Provide the [X, Y] coordinate of the cell's center where the given text is located.  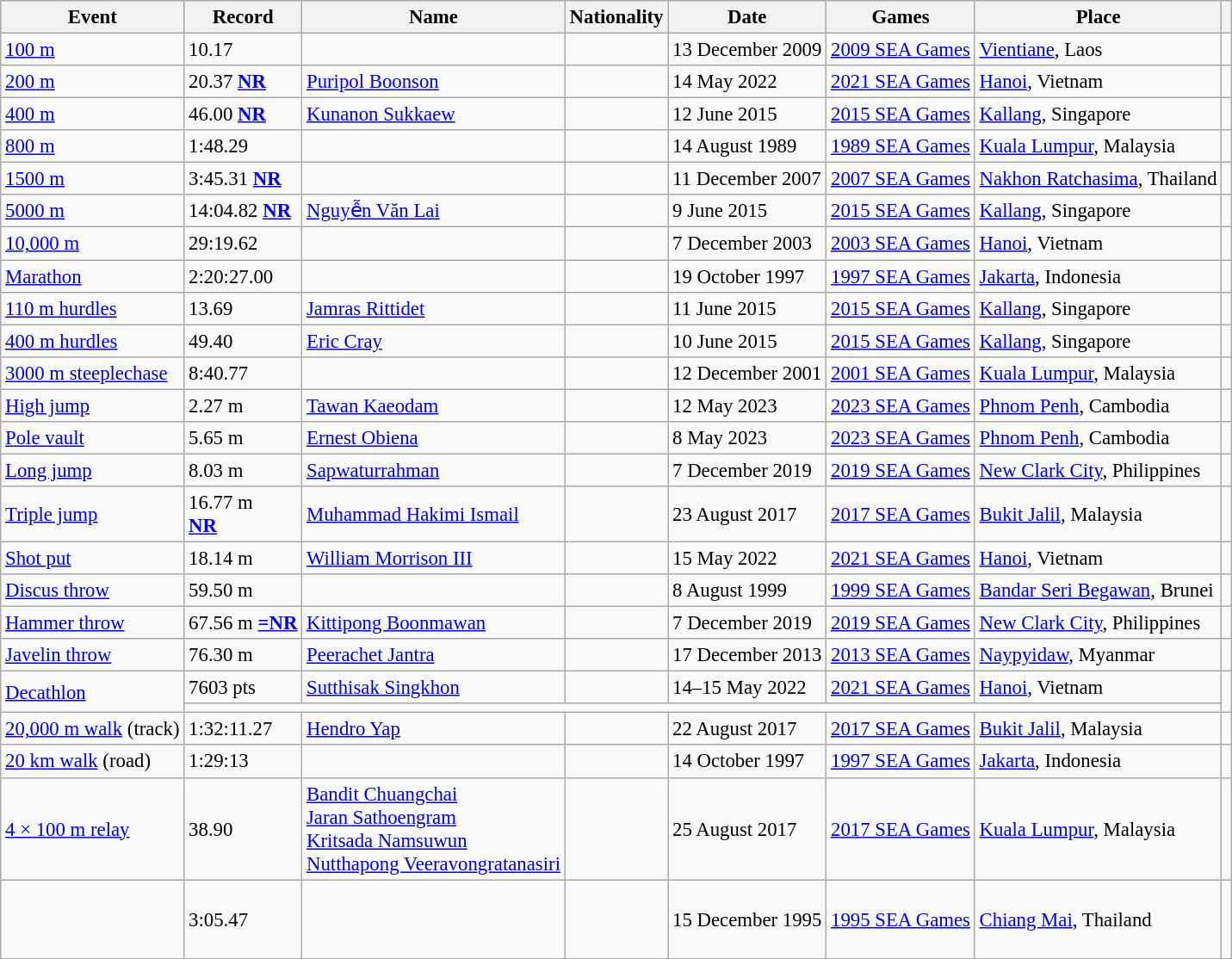
Tawan Kaeodam [434, 405]
Bandit ChuangchaiJaran SathoengramKritsada NamsuwunNutthapong Veeravongratanasiri [434, 828]
Nationality [616, 17]
20.37 NR [243, 82]
49.40 [243, 341]
Event [93, 17]
7 December 2003 [747, 244]
Hendro Yap [434, 729]
20,000 m walk (track) [93, 729]
Ernest Obiena [434, 438]
Naypyidaw, Myanmar [1099, 655]
Marathon [93, 276]
59.50 m [243, 591]
14 October 1997 [747, 762]
5000 m [93, 211]
3:05.47 [243, 919]
1995 SEA Games [901, 919]
8:40.77 [243, 373]
15 December 1995 [747, 919]
Place [1099, 17]
8 May 2023 [747, 438]
10.17 [243, 50]
Record [243, 17]
2007 SEA Games [901, 179]
14 May 2022 [747, 82]
Vientiane, Laos [1099, 50]
18.14 m [243, 558]
10,000 m [93, 244]
9 June 2015 [747, 211]
Pole vault [93, 438]
Kittipong Boonmawan [434, 623]
46.00 NR [243, 114]
2.27 m [243, 405]
4 × 100 m relay [93, 828]
13.69 [243, 308]
11 June 2015 [747, 308]
11 December 2007 [747, 179]
2013 SEA Games [901, 655]
3:45.31 NR [243, 179]
Sutthisak Singkhon [434, 688]
High jump [93, 405]
2009 SEA Games [901, 50]
Bandar Seri Begawan, Brunei [1099, 591]
110 m hurdles [93, 308]
76.30 m [243, 655]
12 December 2001 [747, 373]
Name [434, 17]
400 m hurdles [93, 341]
14 August 1989 [747, 146]
12 June 2015 [747, 114]
800 m [93, 146]
3000 m steeplechase [93, 373]
William Morrison III [434, 558]
100 m [93, 50]
8 August 1999 [747, 591]
1:29:13 [243, 762]
38.90 [243, 828]
Decathlon [93, 692]
22 August 2017 [747, 729]
Javelin throw [93, 655]
20 km walk (road) [93, 762]
Triple jump [93, 515]
Discus throw [93, 591]
Jamras Rittidet [434, 308]
5.65 m [243, 438]
1:48.29 [243, 146]
Games [901, 17]
1:32:11.27 [243, 729]
2:20:27.00 [243, 276]
Peerachet Jantra [434, 655]
13 December 2009 [747, 50]
14:04.82 NR [243, 211]
Puripol Boonson [434, 82]
Chiang Mai, Thailand [1099, 919]
29:19.62 [243, 244]
400 m [93, 114]
200 m [93, 82]
23 August 2017 [747, 515]
2001 SEA Games [901, 373]
Date [747, 17]
1989 SEA Games [901, 146]
Nakhon Ratchasima, Thailand [1099, 179]
Kunanon Sukkaew [434, 114]
12 May 2023 [747, 405]
25 August 2017 [747, 828]
2003 SEA Games [901, 244]
Long jump [93, 470]
1500 m [93, 179]
17 December 2013 [747, 655]
Sapwaturrahman [434, 470]
1999 SEA Games [901, 591]
Shot put [93, 558]
Muhammad Hakimi Ismail [434, 515]
14–15 May 2022 [747, 688]
16.77 m NR [243, 515]
Eric Cray [434, 341]
19 October 1997 [747, 276]
8.03 m [243, 470]
7603 pts [243, 688]
15 May 2022 [747, 558]
Nguyễn Văn Lai [434, 211]
10 June 2015 [747, 341]
67.56 m =NR [243, 623]
Hammer throw [93, 623]
